Detect which cell encompasses the target text, then output its [X, Y] center coordinate. 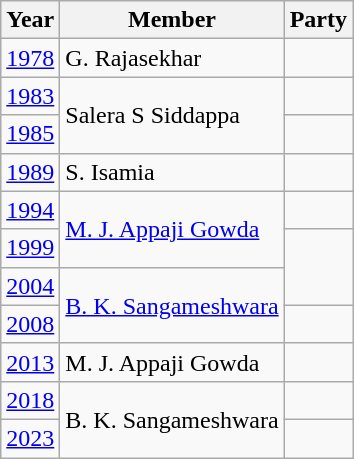
1994 [30, 210]
G. Rajasekhar [172, 58]
1989 [30, 172]
Salera S Siddappa [172, 115]
1985 [30, 134]
2018 [30, 400]
2013 [30, 362]
2008 [30, 324]
1999 [30, 248]
1978 [30, 58]
Party [318, 20]
S. Isamia [172, 172]
2023 [30, 438]
Year [30, 20]
1983 [30, 96]
2004 [30, 286]
Member [172, 20]
